For the text-containing cell, return its midpoint in (x, y) coordinate format. 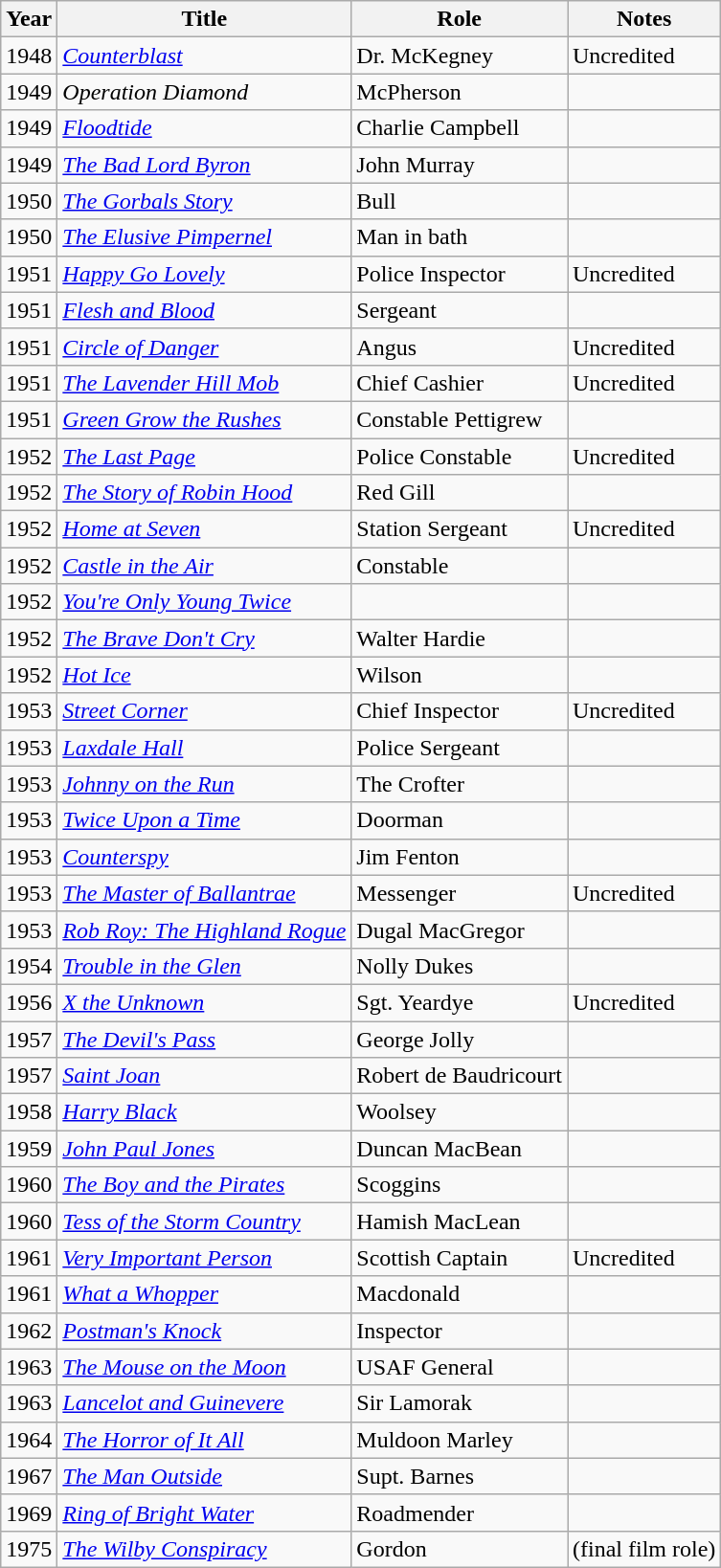
The Lavender Hill Mob (205, 383)
Green Grow the Rushes (205, 419)
1948 (29, 56)
Role (460, 19)
Floodtide (205, 128)
1975 (29, 1549)
Man in bath (460, 237)
Twice Upon a Time (205, 820)
Duncan MacBean (460, 1149)
Sergeant (460, 310)
Chief Inspector (460, 711)
1956 (29, 1002)
(final film role) (643, 1549)
Police Sergeant (460, 748)
The Elusive Pimpernel (205, 237)
1958 (29, 1112)
1969 (29, 1512)
Lancelot and Guinevere (205, 1403)
Rob Roy: The Highland Rogue (205, 930)
The Man Outside (205, 1476)
Postman's Knock (205, 1331)
Tess of the Storm Country (205, 1221)
Circle of Danger (205, 347)
1964 (29, 1440)
X the Unknown (205, 1002)
Dr. McKegney (460, 56)
Notes (643, 19)
Chief Cashier (460, 383)
Laxdale Hall (205, 748)
Supt. Barnes (460, 1476)
John Murray (460, 165)
Constable Pettigrew (460, 419)
John Paul Jones (205, 1149)
The Devil's Pass (205, 1039)
Ring of Bright Water (205, 1512)
Red Gill (460, 493)
McPherson (460, 92)
Trouble in the Glen (205, 966)
Very Important Person (205, 1258)
Home at Seven (205, 529)
Inspector (460, 1331)
Bull (460, 201)
Station Sergeant (460, 529)
Sgt. Yeardye (460, 1002)
The Crofter (460, 784)
Police Inspector (460, 274)
Hot Ice (205, 675)
The Horror of It All (205, 1440)
Macdonald (460, 1294)
The Mouse on the Moon (205, 1367)
Operation Diamond (205, 92)
Woolsey (460, 1112)
Jim Fenton (460, 857)
Counterblast (205, 56)
The Story of Robin Hood (205, 493)
Johnny on the Run (205, 784)
The Wilby Conspiracy (205, 1549)
The Bad Lord Byron (205, 165)
Robert de Baudricourt (460, 1076)
Angus (460, 347)
Year (29, 19)
George Jolly (460, 1039)
Saint Joan (205, 1076)
Hamish MacLean (460, 1221)
Roadmender (460, 1512)
Constable (460, 566)
Gordon (460, 1549)
Happy Go Lovely (205, 274)
Scottish Captain (460, 1258)
Castle in the Air (205, 566)
Harry Black (205, 1112)
1954 (29, 966)
Flesh and Blood (205, 310)
The Brave Don't Cry (205, 638)
The Last Page (205, 457)
Title (205, 19)
Messenger (460, 893)
Walter Hardie (460, 638)
The Gorbals Story (205, 201)
1962 (29, 1331)
Charlie Campbell (460, 128)
What a Whopper (205, 1294)
Street Corner (205, 711)
Counterspy (205, 857)
Doorman (460, 820)
Sir Lamorak (460, 1403)
1959 (29, 1149)
USAF General (460, 1367)
The Boy and the Pirates (205, 1185)
Muldoon Marley (460, 1440)
You're Only Young Twice (205, 602)
Dugal MacGregor (460, 930)
1967 (29, 1476)
Scoggins (460, 1185)
The Master of Ballantrae (205, 893)
Police Constable (460, 457)
Nolly Dukes (460, 966)
Wilson (460, 675)
